Pinpoint the cell where the given text exists, returning its [x, y] midpoint coordinate. 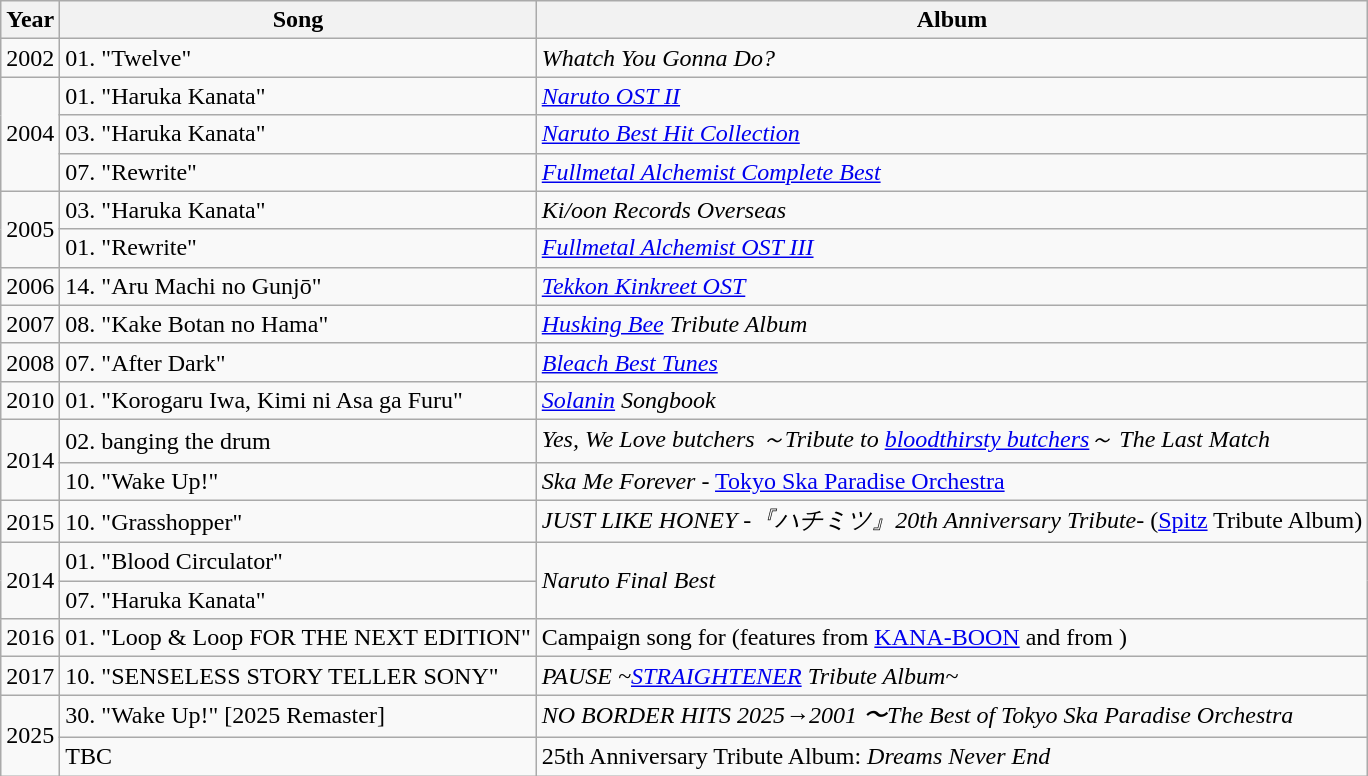
10. "Grasshopper" [298, 522]
2004 [30, 134]
TBC [298, 756]
Husking Bee Tribute Album [952, 324]
07. "After Dark" [298, 362]
Fullmetal Alchemist Complete Best [952, 172]
Tekkon Kinkreet OST [952, 286]
Solanin Songbook [952, 400]
08. "Kake Botan no Hama" [298, 324]
Whatch You Gonna Do? [952, 58]
10. "SENSELESS STORY TELLER SONY" [298, 676]
Naruto Best Hit Collection [952, 134]
01. "Blood Circulator" [298, 562]
25th Anniversary Tribute Album: Dreams Never End [952, 756]
Campaign song for (features from KANA-BOON and from ) [952, 638]
2025 [30, 736]
Year [30, 20]
Ska Me Forever - Tokyo Ska Paradise Orchestra [952, 481]
Yes, We Love butchers ～Tribute to bloodthirsty butchers～ The Last Match [952, 440]
Naruto Final Best [952, 581]
2006 [30, 286]
Album [952, 20]
01. "Rewrite" [298, 248]
2017 [30, 676]
Fullmetal Alchemist OST III [952, 248]
07. "Rewrite" [298, 172]
10. "Wake Up!" [298, 481]
2005 [30, 229]
02. banging the drum [298, 440]
Song [298, 20]
2008 [30, 362]
2002 [30, 58]
Bleach Best Tunes [952, 362]
JUST LIKE HONEY -『ハチミツ』20th Anniversary Tribute- (Spitz Tribute Album) [952, 522]
01. "Korogaru Iwa, Kimi ni Asa ga Furu" [298, 400]
PAUSE ~STRAIGHTENER Tribute Album~ [952, 676]
2015 [30, 522]
07. "Haruka Kanata" [298, 600]
Naruto OST II [952, 96]
01. "Loop & Loop FOR THE NEXT EDITION" [298, 638]
Ki/oon Records Overseas [952, 210]
01. "Twelve" [298, 58]
NO BORDER HITS 2025→2001 〜The Best of Tokyo Ska Paradise Orchestra [952, 716]
2007 [30, 324]
30. "Wake Up!" [2025 Remaster] [298, 716]
01. "Haruka Kanata" [298, 96]
2010 [30, 400]
2016 [30, 638]
14. "Aru Machi no Gunjō" [298, 286]
